Provide the (x, y) coordinate of the cell's center where the given text is located.  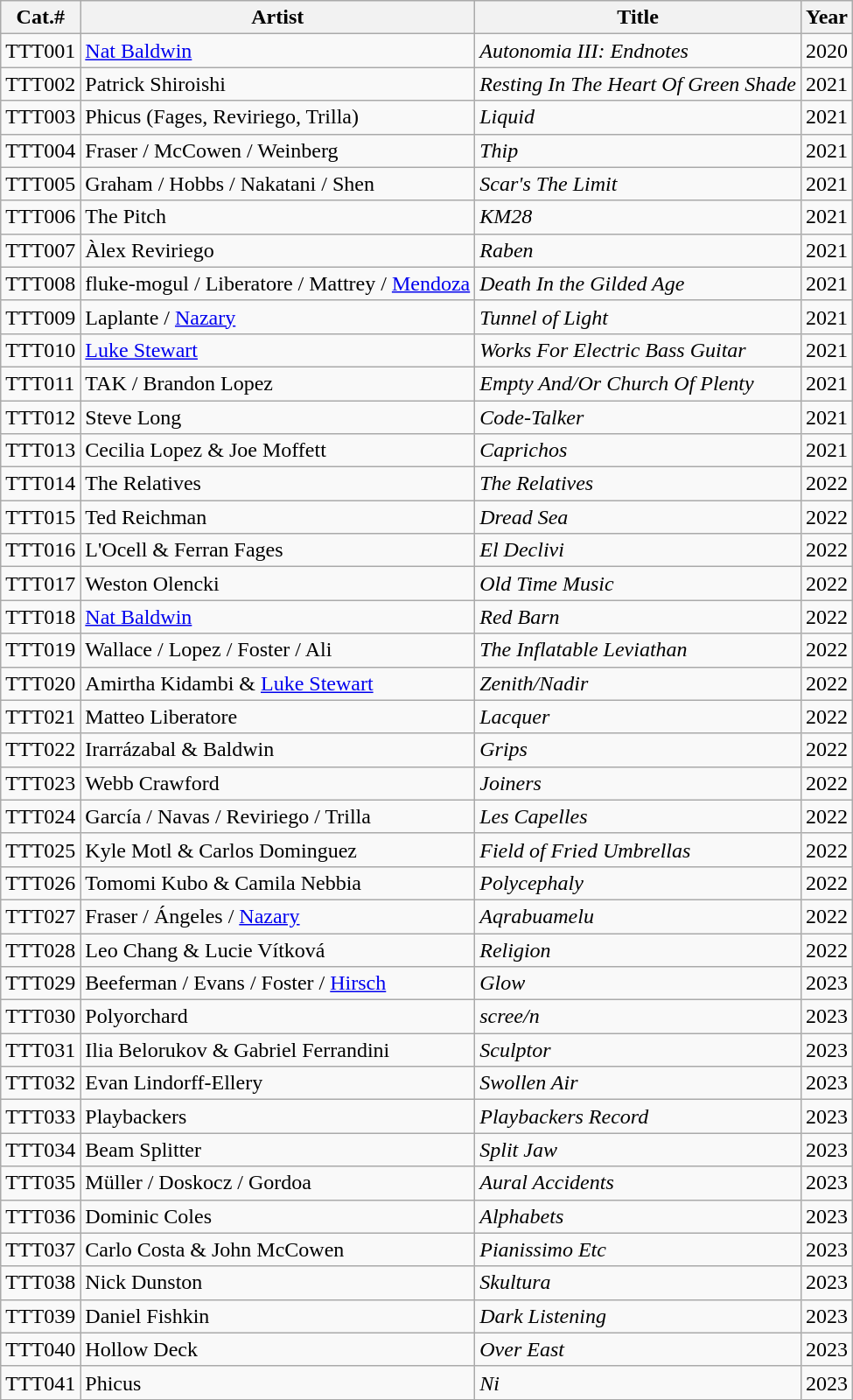
TTT020 (40, 683)
Tomomi Kubo & Camila Nebbia (278, 883)
Red Barn (639, 617)
Laplante / Nazary (278, 317)
Fraser / Ángeles / Nazary (278, 916)
Polycephaly (639, 883)
TTT013 (40, 451)
TTT008 (40, 283)
Aqrabuamelu (639, 916)
Irarrázabal & Baldwin (278, 750)
Autonomia III: Endnotes (639, 51)
Skultura (639, 1283)
TTT009 (40, 317)
TTT015 (40, 517)
TTT037 (40, 1249)
TTT040 (40, 1349)
TTT016 (40, 550)
Nick Dunston (278, 1283)
Sculptor (639, 1050)
Patrick Shiroishi (278, 84)
TTT012 (40, 417)
Graham / Hobbs / Nakatani / Shen (278, 184)
Fraser / McCowen / Weinberg (278, 150)
TTT032 (40, 1083)
TTT025 (40, 850)
Title (639, 17)
Carlo Costa & John McCowen (278, 1249)
Aural Accidents (639, 1183)
Death In the Gilded Age (639, 283)
Weston Olencki (278, 584)
L'Ocell & Ferran Fages (278, 550)
Lacquer (639, 717)
Scar's The Limit (639, 184)
TTT024 (40, 816)
Year (826, 17)
TTT041 (40, 1382)
Dark Listening (639, 1316)
Thip (639, 150)
Luke Stewart (278, 350)
TTT023 (40, 783)
TTT018 (40, 617)
Webb Crawford (278, 783)
Müller / Doskocz / Gordoa (278, 1183)
TTT026 (40, 883)
Playbackers (278, 1116)
Field of Fried Umbrellas (639, 850)
The Pitch (278, 217)
scree/n (639, 1017)
TTT039 (40, 1316)
Cat.# (40, 17)
TTT006 (40, 217)
TTT028 (40, 949)
2020 (826, 51)
Old Time Music (639, 584)
Dominic Coles (278, 1216)
Àlex Reviriego (278, 250)
Grips (639, 750)
Matteo Liberatore (278, 717)
Code-Talker (639, 417)
Tunnel of Light (639, 317)
Caprichos (639, 451)
TTT022 (40, 750)
García / Navas / Reviriego / Trilla (278, 816)
TTT036 (40, 1216)
Polyorchard (278, 1017)
TTT005 (40, 184)
TTT035 (40, 1183)
TTT011 (40, 383)
The Inflatable Leviathan (639, 650)
Artist (278, 17)
Amirtha Kidambi & Luke Stewart (278, 683)
Works For Electric Bass Guitar (639, 350)
Daniel Fishkin (278, 1316)
Phicus (278, 1382)
Alphabets (639, 1216)
Kyle Motl & Carlos Dominguez (278, 850)
Beam Splitter (278, 1150)
TTT019 (40, 650)
Cecilia Lopez & Joe Moffett (278, 451)
Wallace / Lopez / Foster / Ali (278, 650)
Hollow Deck (278, 1349)
Beeferman / Evans / Foster / Hirsch (278, 983)
Leo Chang & Lucie Vítková (278, 949)
TAK / Brandon Lopez (278, 383)
Dread Sea (639, 517)
TTT030 (40, 1017)
Steve Long (278, 417)
TTT034 (40, 1150)
TTT021 (40, 717)
TTT027 (40, 916)
TTT001 (40, 51)
Empty And/Or Church Of Plenty (639, 383)
Glow (639, 983)
TTT029 (40, 983)
TTT003 (40, 117)
Phicus (Fages, Reviriego, Trilla) (278, 117)
Swollen Air (639, 1083)
TTT004 (40, 150)
TTT002 (40, 84)
Resting In The Heart Of Green Shade (639, 84)
TTT007 (40, 250)
Ted Reichman (278, 517)
Liquid (639, 117)
KM28 (639, 217)
Raben (639, 250)
TTT017 (40, 584)
Split Jaw (639, 1150)
TTT038 (40, 1283)
TTT031 (40, 1050)
Playbackers Record (639, 1116)
Evan Lindorff-Ellery (278, 1083)
Les Capelles (639, 816)
Over East (639, 1349)
Ni (639, 1382)
Ilia Belorukov & Gabriel Ferrandini (278, 1050)
Pianissimo Etc (639, 1249)
El Declivi (639, 550)
TTT014 (40, 484)
Zenith/Nadir (639, 683)
TTT033 (40, 1116)
Joiners (639, 783)
TTT010 (40, 350)
Religion (639, 949)
fluke-mogul / Liberatore / Mattrey / Mendoza (278, 283)
